Find where the given text appears and provide that cell's center as (X, Y) coordinate. 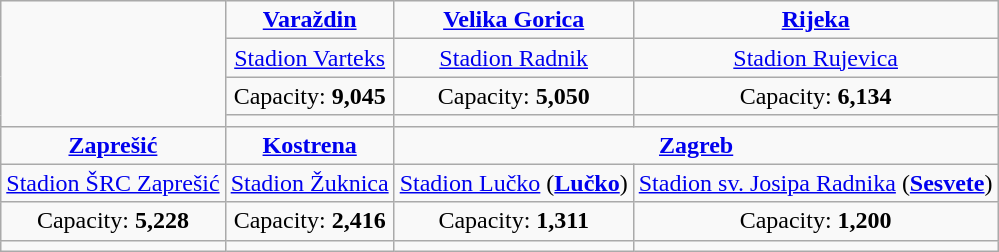
Capacity: 9,045 (310, 96)
Capacity: 1,311 (514, 221)
Capacity: 1,200 (816, 221)
Velika Gorica (514, 20)
Kostrena (310, 145)
Rijeka (816, 20)
Stadion Lučko (Lučko) (514, 183)
Varaždin (310, 20)
Stadion Varteks (310, 58)
Capacity: 5,050 (514, 96)
Stadion Rujevica (816, 58)
Stadion ŠRC Zaprešić (113, 183)
Zagreb (696, 145)
Capacity: 5,228 (113, 221)
Stadion sv. Josipa Radnika (Sesvete) (816, 183)
Stadion Žuknica (310, 183)
Zaprešić (113, 145)
Capacity: 6,134 (816, 96)
Stadion Radnik (514, 58)
Capacity: 2,416 (310, 221)
